Find where the given text appears and provide that cell's center as [x, y] coordinate. 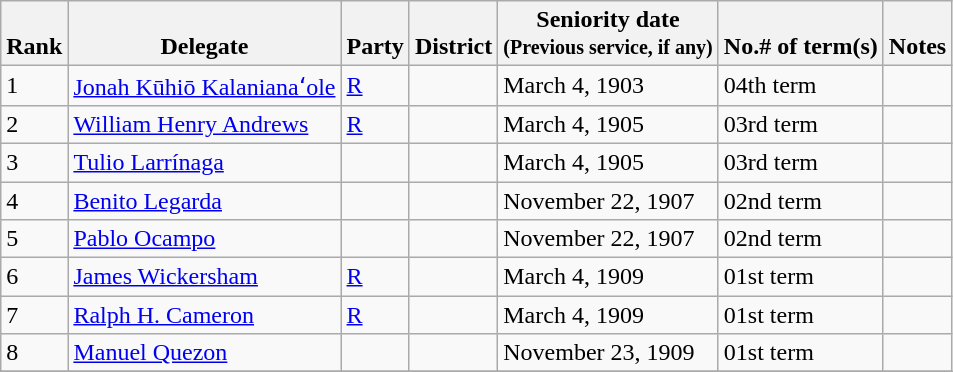
2 [34, 124]
5 [34, 239]
Jonah Kūhiō Kalanianaʻole [204, 86]
Benito Legarda [204, 201]
6 [34, 277]
7 [34, 315]
1 [34, 86]
8 [34, 353]
Delegate [204, 34]
Notes [917, 34]
Party [375, 34]
No.# of term(s) [800, 34]
Tulio Larrínaga [204, 162]
District [453, 34]
4 [34, 201]
Pablo Ocampo [204, 239]
November 23, 1909 [608, 353]
Seniority date(Previous service, if any) [608, 34]
James Wickersham [204, 277]
3 [34, 162]
04th term [800, 86]
Rank [34, 34]
William Henry Andrews [204, 124]
March 4, 1903 [608, 86]
Ralph H. Cameron [204, 315]
Manuel Quezon [204, 353]
